Pinpoint the cell where the given text exists, returning its (x, y) midpoint coordinate. 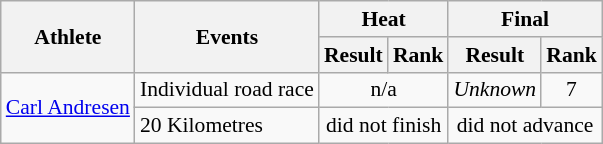
Individual road race (227, 90)
Unknown (494, 90)
Carl Andresen (68, 108)
n/a (384, 90)
Athlete (68, 36)
Final (524, 19)
did not advance (524, 126)
20 Kilometres (227, 126)
did not finish (384, 126)
Heat (384, 19)
Events (227, 36)
7 (572, 90)
